Scan for the cell matching the given text and deliver its (x, y) coordinate at center. 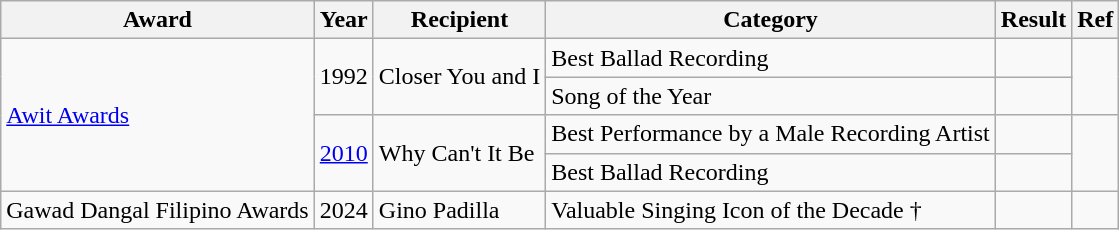
Best Performance by a Male Recording Artist (771, 134)
Closer You and I (459, 77)
Song of the Year (771, 96)
Award (158, 20)
2024 (344, 210)
Result (1033, 20)
Year (344, 20)
Gawad Dangal Filipino Awards (158, 210)
Why Can't It Be (459, 153)
Ref (1096, 20)
2010 (344, 153)
Recipient (459, 20)
1992 (344, 77)
Awit Awards (158, 115)
Gino Padilla (459, 210)
Valuable Singing Icon of the Decade † (771, 210)
Category (771, 20)
